Capture the cell that displays the provided text and extract its (x, y) central coordinate. 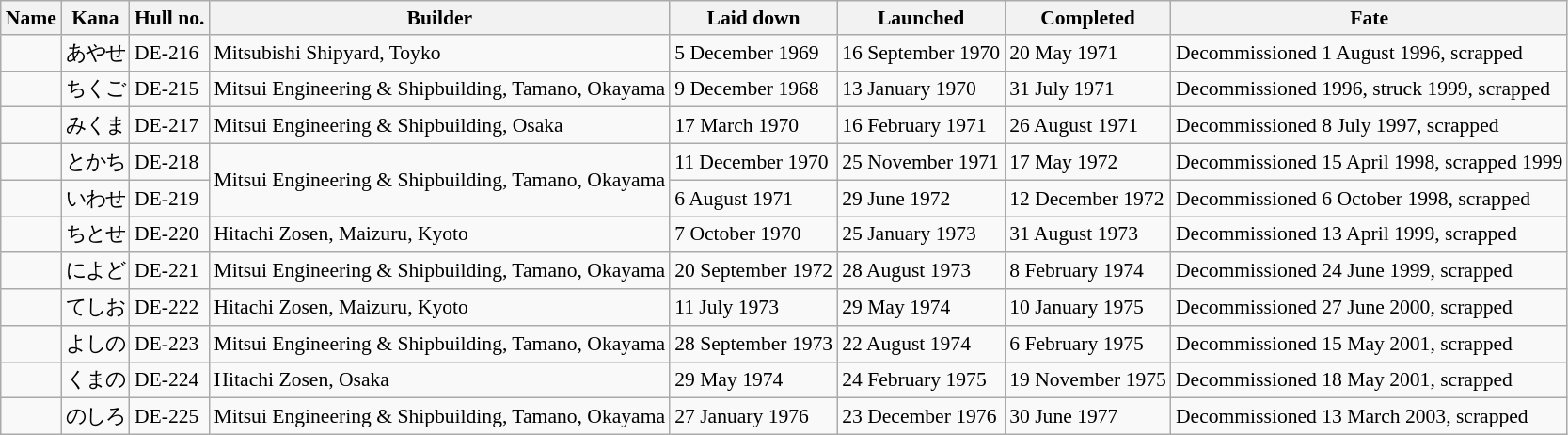
24 February 1975 (921, 380)
DE-216 (169, 53)
Decommissioned 15 May 2001, scrapped (1370, 345)
あやせ (96, 53)
25 November 1971 (921, 162)
Decommissioned 13 April 1999, scrapped (1370, 235)
13 January 1970 (921, 89)
29 June 1972 (921, 198)
Mitsui Engineering & Shipbuilding, Osaka (439, 126)
DE-217 (169, 126)
Laid down (753, 18)
Hitachi Zosen, Osaka (439, 380)
23 December 1976 (921, 416)
26 August 1971 (1087, 126)
16 February 1971 (921, 126)
Decommissioned 1996, struck 1999, scrapped (1370, 89)
Builder (439, 18)
27 January 1976 (753, 416)
ちくご (96, 89)
9 December 1968 (753, 89)
16 September 1970 (921, 53)
7 October 1970 (753, 235)
28 August 1973 (921, 271)
Launched (921, 18)
Decommissioned 27 June 2000, scrapped (1370, 307)
DE-215 (169, 89)
によど (96, 271)
DE-219 (169, 198)
Hull no. (169, 18)
12 December 1972 (1087, 198)
25 January 1973 (921, 235)
みくま (96, 126)
6 February 1975 (1087, 345)
Decommissioned 15 April 1998, scrapped 1999 (1370, 162)
8 February 1974 (1087, 271)
31 August 1973 (1087, 235)
DE-224 (169, 380)
5 December 1969 (753, 53)
Decommissioned 6 October 1998, scrapped (1370, 198)
Decommissioned 13 March 2003, scrapped (1370, 416)
Mitsubishi Shipyard, Toyko (439, 53)
いわせ (96, 198)
DE-225 (169, 416)
よしの (96, 345)
19 November 1975 (1087, 380)
DE-218 (169, 162)
Decommissioned 1 August 1996, scrapped (1370, 53)
20 May 1971 (1087, 53)
Name (31, 18)
DE-222 (169, 307)
31 July 1971 (1087, 89)
DE-223 (169, 345)
Decommissioned 8 July 1997, scrapped (1370, 126)
Decommissioned 24 June 1999, scrapped (1370, 271)
DE-220 (169, 235)
17 May 1972 (1087, 162)
Decommissioned 18 May 2001, scrapped (1370, 380)
20 September 1972 (753, 271)
Completed (1087, 18)
くまの (96, 380)
10 January 1975 (1087, 307)
てしお (96, 307)
とかち (96, 162)
28 September 1973 (753, 345)
22 August 1974 (921, 345)
Fate (1370, 18)
Kana (96, 18)
DE-221 (169, 271)
11 July 1973 (753, 307)
ちとせ (96, 235)
のしろ (96, 416)
6 August 1971 (753, 198)
30 June 1977 (1087, 416)
17 March 1970 (753, 126)
11 December 1970 (753, 162)
